Search for the cell housing the specified text and yield its [X, Y] center coordinate. 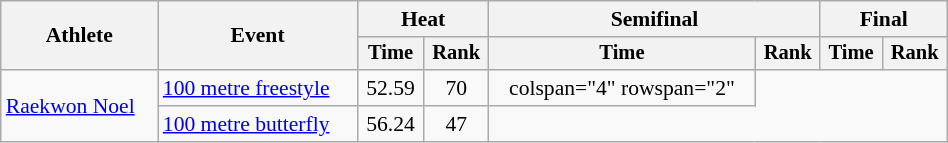
100 metre butterfly [258, 124]
Heat [422, 19]
100 metre freestyle [258, 88]
Semifinal [654, 19]
47 [456, 124]
56.24 [390, 124]
70 [456, 88]
colspan="4" rowspan="2" [622, 88]
Final [884, 19]
52.59 [390, 88]
Raekwon Noel [80, 106]
Event [258, 36]
Athlete [80, 36]
